Capture the cell that displays the provided text and extract its (x, y) central coordinate. 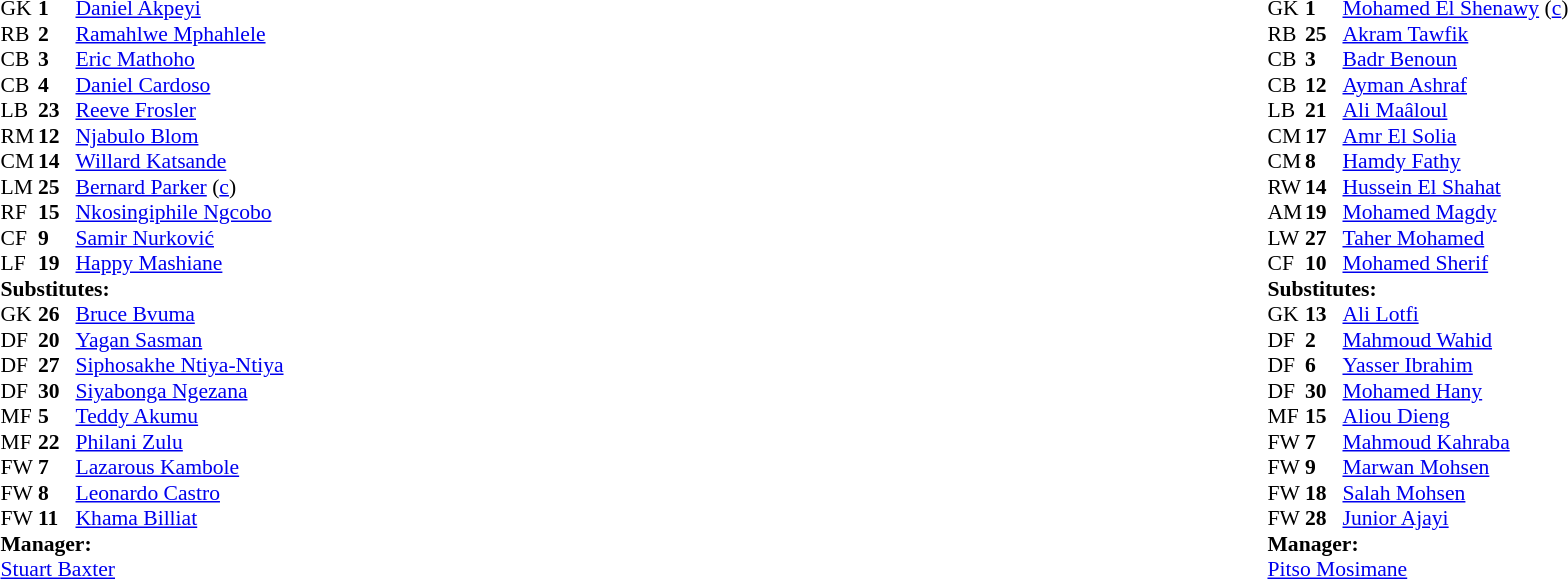
Daniel Cardoso (180, 85)
Bernard Parker (c) (180, 187)
LF (19, 263)
Bruce Bvuma (180, 315)
6 (1324, 365)
22 (57, 442)
18 (1324, 493)
Eric Mathoho (180, 59)
Reeve Frosler (180, 111)
13 (1324, 315)
Mohamed Sherif (1455, 263)
Amr El Solia (1455, 136)
17 (1324, 136)
LM (19, 187)
Ali Lotfi (1455, 315)
Philani Zulu (180, 442)
RM (19, 136)
Happy Mashiane (180, 263)
Ayman Ashraf (1455, 85)
Njabulo Blom (180, 136)
Willard Katsande (180, 161)
26 (57, 315)
Hussein El Shahat (1455, 187)
Mohamed Hany (1455, 391)
Teddy Akumu (180, 417)
Ramahlwe Mphahlele (180, 34)
5 (57, 417)
Lazarous Kambole (180, 467)
20 (57, 340)
Taher Mohamed (1455, 238)
LW (1286, 238)
11 (57, 519)
Akram Tawfik (1455, 34)
AM (1286, 213)
Hamdy Fathy (1455, 161)
Junior Ajayi (1455, 519)
Yasser Ibrahim (1455, 365)
Ali Maâloul (1455, 111)
Marwan Mohsen (1455, 467)
RW (1286, 187)
23 (57, 111)
Siphosakhe Ntiya-Ntiya (180, 365)
4 (57, 85)
Badr Benoun (1455, 59)
Salah Mohsen (1455, 493)
21 (1324, 111)
Nkosingiphile Ngcobo (180, 213)
Mahmoud Kahraba (1455, 442)
Mahmoud Wahid (1455, 340)
Khama Billiat (180, 519)
Mohamed Magdy (1455, 213)
28 (1324, 519)
Yagan Sasman (180, 340)
Leonardo Castro (180, 493)
10 (1324, 263)
Siyabonga Ngezana (180, 391)
Aliou Dieng (1455, 417)
Samir Nurković (180, 238)
RF (19, 213)
